Pinpoint the cell where the given text exists, returning its (x, y) midpoint coordinate. 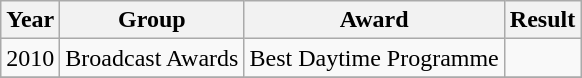
2010 (30, 58)
Year (30, 20)
Group (152, 20)
Broadcast Awards (152, 58)
Result (542, 20)
Best Daytime Programme (374, 58)
Award (374, 20)
